Provide the (x, y) coordinate of the cell's center where the given text is located.  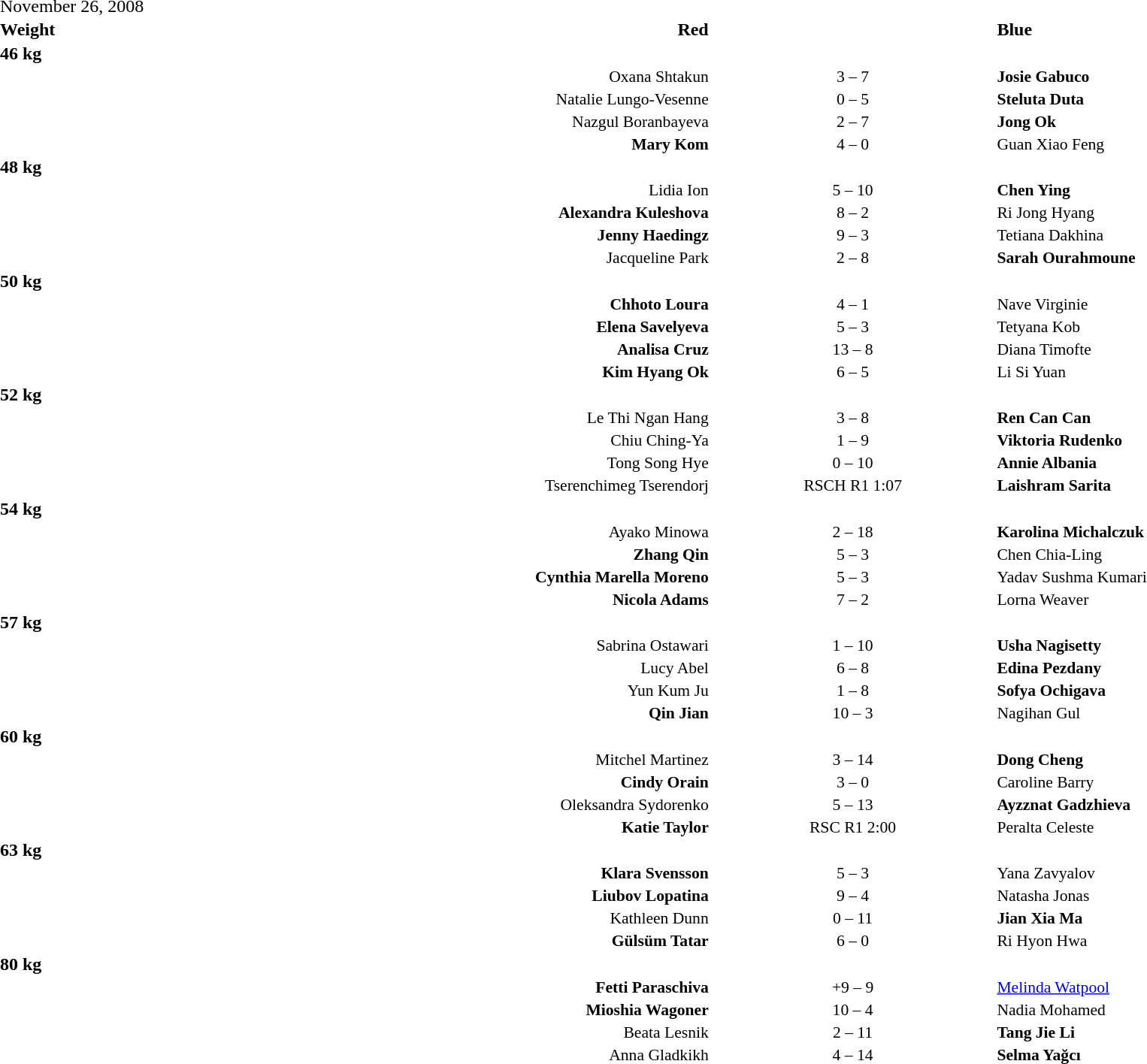
Nazgul Boranbayeva (498, 122)
Jenny Haedingz (498, 235)
13 – 8 (853, 349)
Oleksandra Sydorenko (498, 804)
8 – 2 (853, 213)
10 – 3 (853, 713)
Cynthia Marella Moreno (498, 577)
Tong Song Hye (498, 463)
RSCH R1 1:07 (853, 485)
Mitchel Martinez (498, 759)
2 – 18 (853, 532)
Ayako Minowa (498, 532)
5 – 10 (853, 190)
3 – 14 (853, 759)
3 – 0 (853, 781)
5 – 13 (853, 804)
6 – 8 (853, 668)
0 – 11 (853, 918)
Gülsüm Tatar (498, 941)
Tserenchimeg Tserendorj (498, 485)
1 – 9 (853, 440)
9 – 4 (853, 896)
RSC R1 2:00 (853, 827)
Oxana Shtakun (498, 77)
Jacqueline Park (498, 258)
Alexandra Kuleshova (498, 213)
Klara Svensson (498, 873)
+9 – 9 (853, 987)
Katie Taylor (498, 827)
Le Thi Ngan Hang (498, 418)
0 – 10 (853, 463)
3 – 7 (853, 77)
7 – 2 (853, 600)
Chiu Ching-Ya (498, 440)
Yun Kum Ju (498, 691)
Red (498, 29)
Kim Hyang Ok (498, 371)
Zhang Qin (498, 555)
0 – 5 (853, 99)
Sabrina Ostawari (498, 645)
3 – 8 (853, 418)
Natalie Lungo-Vesenne (498, 99)
Mary Kom (498, 144)
9 – 3 (853, 235)
6 – 5 (853, 371)
1 – 10 (853, 645)
Analisa Cruz (498, 349)
1 – 8 (853, 691)
Liubov Lopatina (498, 896)
4 – 0 (853, 144)
Elena Savelyeva (498, 326)
Kathleen Dunn (498, 918)
6 – 0 (853, 941)
Chhoto Loura (498, 304)
2 – 11 (853, 1032)
Lucy Abel (498, 668)
Cindy Orain (498, 781)
Fetti Paraschiva (498, 987)
4 – 1 (853, 304)
Nicola Adams (498, 600)
Mioshia Wagoner (498, 1010)
Beata Lesnik (498, 1032)
2 – 8 (853, 258)
Qin Jian (498, 713)
10 – 4 (853, 1010)
Lidia Ion (498, 190)
2 – 7 (853, 122)
